Search for the cell housing the specified text and yield its (X, Y) center coordinate. 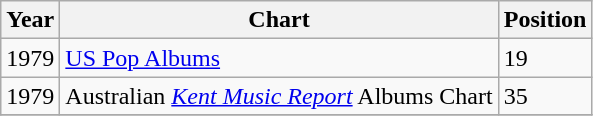
Australian Kent Music Report Albums Chart (279, 96)
US Pop Albums (279, 58)
Chart (279, 20)
Position (545, 20)
Year (30, 20)
19 (545, 58)
35 (545, 96)
